Determine the (x, y) coordinate at the center of the cell enclosing the given text.  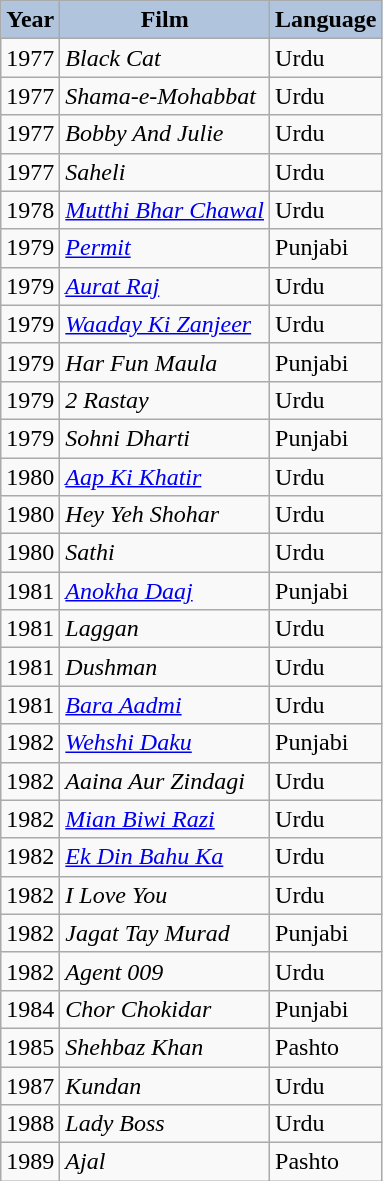
Chor Chokidar (165, 1009)
Film (165, 20)
2 Rastay (165, 400)
1984 (30, 1009)
Waaday Ki Zanjeer (165, 324)
Hey Yeh Shohar (165, 515)
Wehshi Daku (165, 743)
Aurat Raj (165, 286)
1985 (30, 1047)
Mian Biwi Razi (165, 819)
Language (326, 20)
1988 (30, 1124)
Aaina Aur Zindagi (165, 781)
Dushman (165, 667)
Bara Aadmi (165, 705)
Aap Ki Khatir (165, 477)
Shehbaz Khan (165, 1047)
1978 (30, 210)
Shama-e-Mohabbat (165, 96)
Jagat Tay Murad (165, 933)
1987 (30, 1085)
Lady Boss (165, 1124)
Sohni Dharti (165, 438)
Agent 009 (165, 971)
Mutthi Bhar Chawal (165, 210)
Ajal (165, 1162)
1989 (30, 1162)
Laggan (165, 629)
Ek Din Bahu Ka (165, 857)
Anokha Daaj (165, 591)
Kundan (165, 1085)
Bobby And Julie (165, 134)
Permit (165, 248)
Sathi (165, 553)
Har Fun Maula (165, 362)
I Love You (165, 895)
Black Cat (165, 58)
Year (30, 20)
Saheli (165, 172)
